Output the [x, y] coordinate of the center of the cell containing the given text.  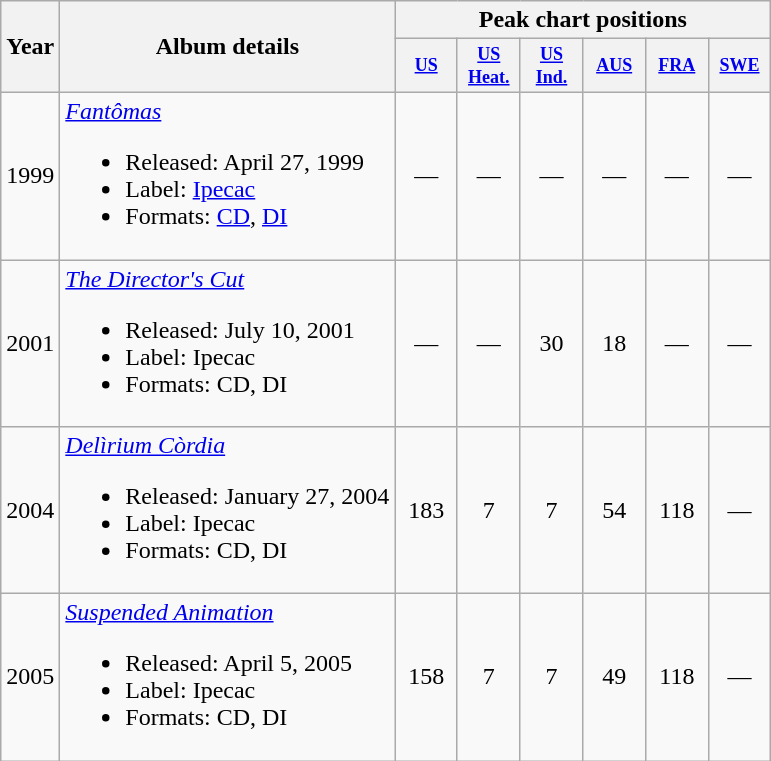
183 [426, 510]
2005 [30, 678]
158 [426, 678]
FRA [676, 66]
Album details [228, 47]
2004 [30, 510]
US [426, 66]
The Director's CutReleased: July 10, 2001Label: IpecacFormats: CD, DI [228, 344]
Peak chart positions [583, 20]
AUS [614, 66]
Year [30, 47]
30 [552, 344]
USInd. [552, 66]
FantômasReleased: April 27, 1999Label: IpecacFormats: CD, DI [228, 176]
1999 [30, 176]
2001 [30, 344]
49 [614, 678]
SWE [740, 66]
USHeat. [488, 66]
18 [614, 344]
Suspended AnimationReleased: April 5, 2005Label: IpecacFormats: CD, DI [228, 678]
54 [614, 510]
Delìrium CòrdiaReleased: January 27, 2004Label: IpecacFormats: CD, DI [228, 510]
